Scan for the cell matching the given text and deliver its [X, Y] coordinate at center. 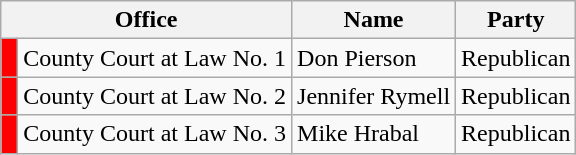
Don Pierson [374, 58]
County Court at Law No. 3 [155, 134]
Name [374, 20]
Office [146, 20]
County Court at Law No. 2 [155, 96]
Mike Hrabal [374, 134]
County Court at Law No. 1 [155, 58]
Jennifer Rymell [374, 96]
Party [516, 20]
